Extract the [X, Y] coordinate from the center of the cell holding the provided text.  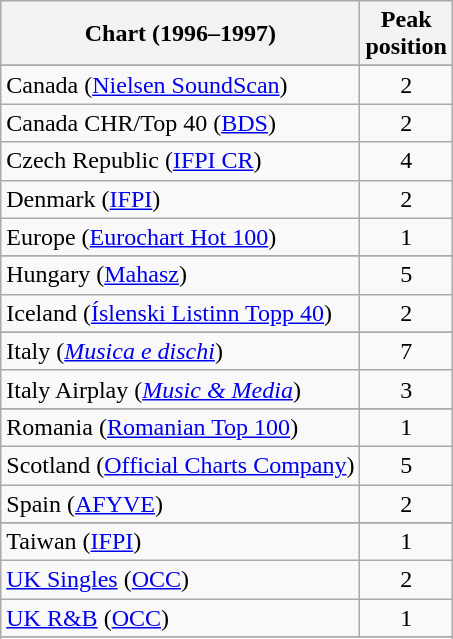
7 [406, 351]
Canada CHR/Top 40 (BDS) [180, 123]
UK R&B (OCC) [180, 618]
Chart (1996–1997) [180, 34]
Canada (Nielsen SoundScan) [180, 85]
Romania (Romanian Top 100) [180, 427]
Italy Airplay (Music & Media) [180, 389]
Italy (Musica e dischi) [180, 351]
Scotland (Official Charts Company) [180, 465]
Hungary (Mahasz) [180, 275]
Europe (Eurochart Hot 100) [180, 237]
3 [406, 389]
UK Singles (OCC) [180, 580]
Denmark (IFPI) [180, 199]
Taiwan (IFPI) [180, 542]
4 [406, 161]
Spain (AFYVE) [180, 503]
Czech Republic (IFPI CR) [180, 161]
Iceland (Íslenski Listinn Topp 40) [180, 313]
Peakposition [406, 34]
